Identify which cell holds the provided text, then report its [x, y] central coordinate. 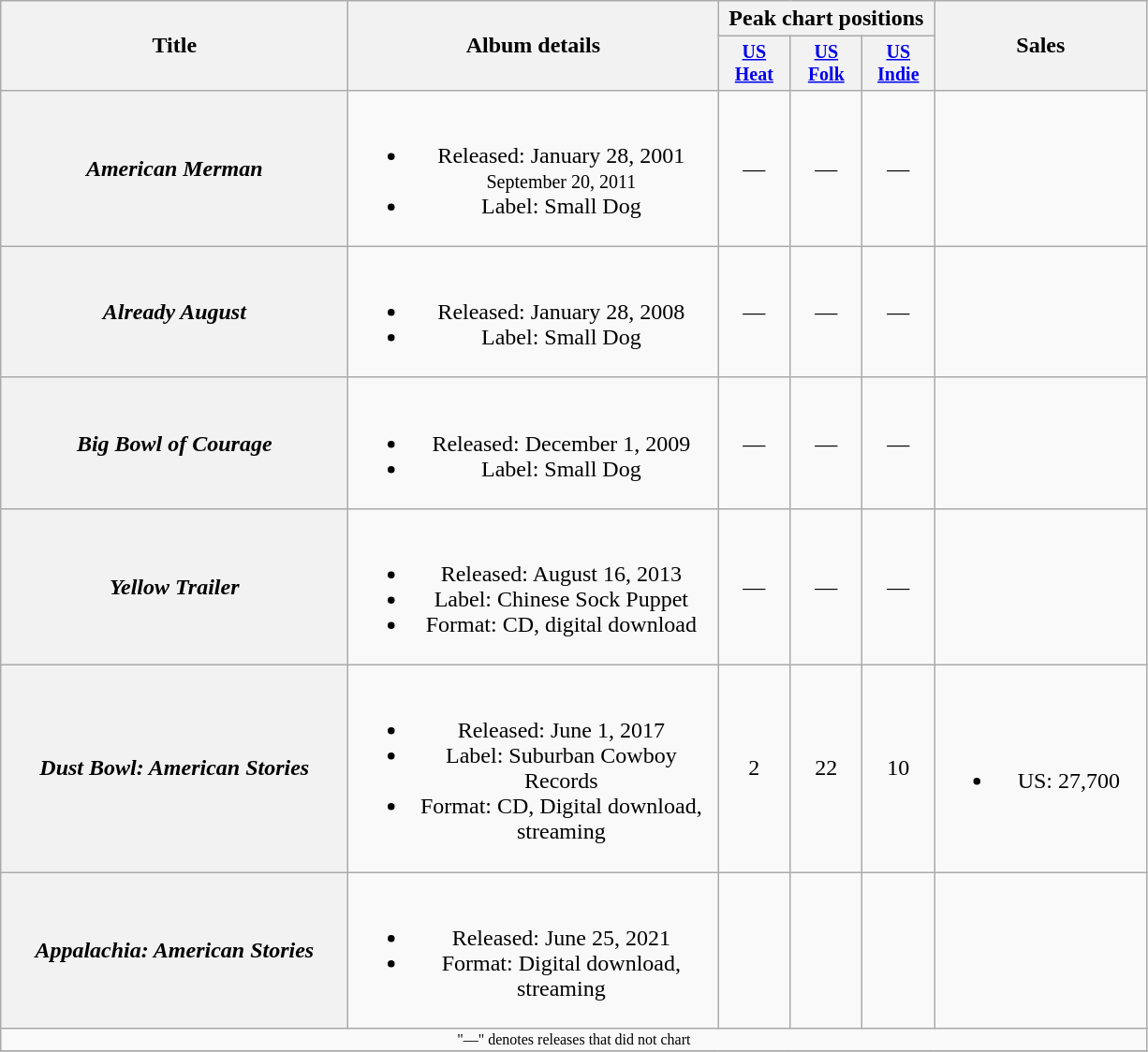
Yellow Trailer [174, 586]
Peak chart positions [826, 19]
USHeat [755, 64]
Appalachia: American Stories [174, 951]
2 [755, 769]
10 [899, 769]
Released: August 16, 2013Label: Chinese Sock PuppetFormat: CD, digital download [534, 586]
US: 27,700 [1041, 769]
Big Bowl of Courage [174, 443]
Title [174, 46]
Dust Bowl: American Stories [174, 769]
American Merman [174, 168]
Released: June 25, 2021Format: Digital download, streaming [534, 951]
Released: January 28, 2001September 20, 2011Label: Small Dog [534, 168]
Already August [174, 312]
Released: January 28, 2008Label: Small Dog [534, 312]
Album details [534, 46]
22 [826, 769]
"—" denotes releases that did not chart [574, 1040]
USIndie [899, 64]
Sales [1041, 46]
Released: December 1, 2009Label: Small Dog [534, 443]
Released: June 1, 2017Label: Suburban Cowboy RecordsFormat: CD, Digital download, streaming [534, 769]
USFolk [826, 64]
